Determine the (x, y) coordinate at the center of the cell enclosing the given text.  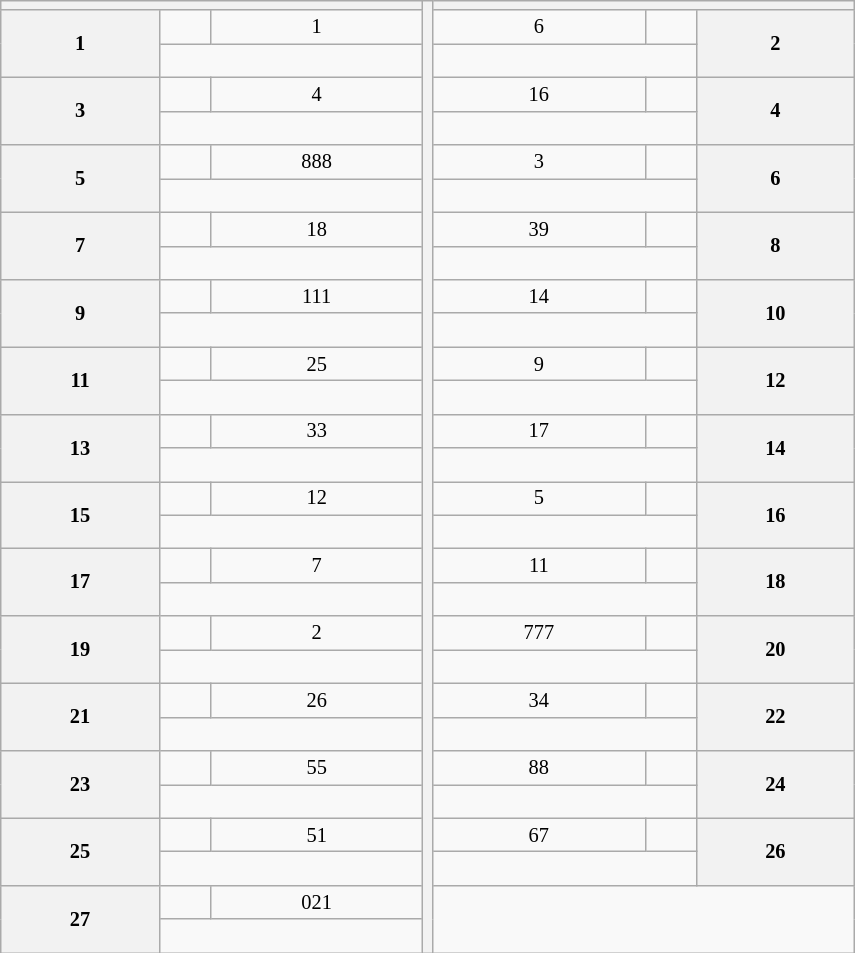
19 (80, 650)
23 (80, 784)
34 (539, 700)
13 (80, 448)
22 (776, 716)
39 (539, 229)
888 (316, 162)
21 (80, 716)
021 (316, 902)
24 (776, 784)
33 (316, 431)
88 (539, 767)
67 (539, 835)
55 (316, 767)
777 (539, 633)
15 (80, 514)
8 (776, 246)
111 (316, 296)
10 (776, 312)
27 (80, 918)
20 (776, 650)
51 (316, 835)
